Return (x, y) of the center of cell containing provided text 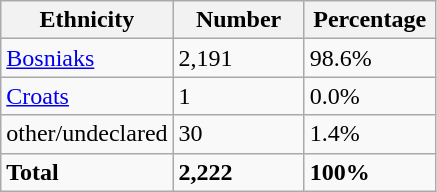
other/undeclared (87, 134)
Total (87, 172)
Ethnicity (87, 20)
0.0% (370, 96)
Bosniaks (87, 58)
30 (238, 134)
98.6% (370, 58)
Percentage (370, 20)
1.4% (370, 134)
100% (370, 172)
1 (238, 96)
Number (238, 20)
2,222 (238, 172)
2,191 (238, 58)
Croats (87, 96)
